Return the [x, y] coordinate for the center point of the cell that contains the specified text.  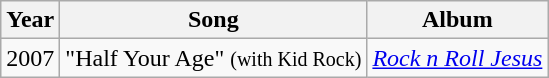
Song [214, 20]
Year [30, 20]
Album [458, 20]
Rock n Roll Jesus [458, 58]
2007 [30, 58]
"Half Your Age" (with Kid Rock) [214, 58]
